Pinpoint the cell where the given text exists, returning its [x, y] midpoint coordinate. 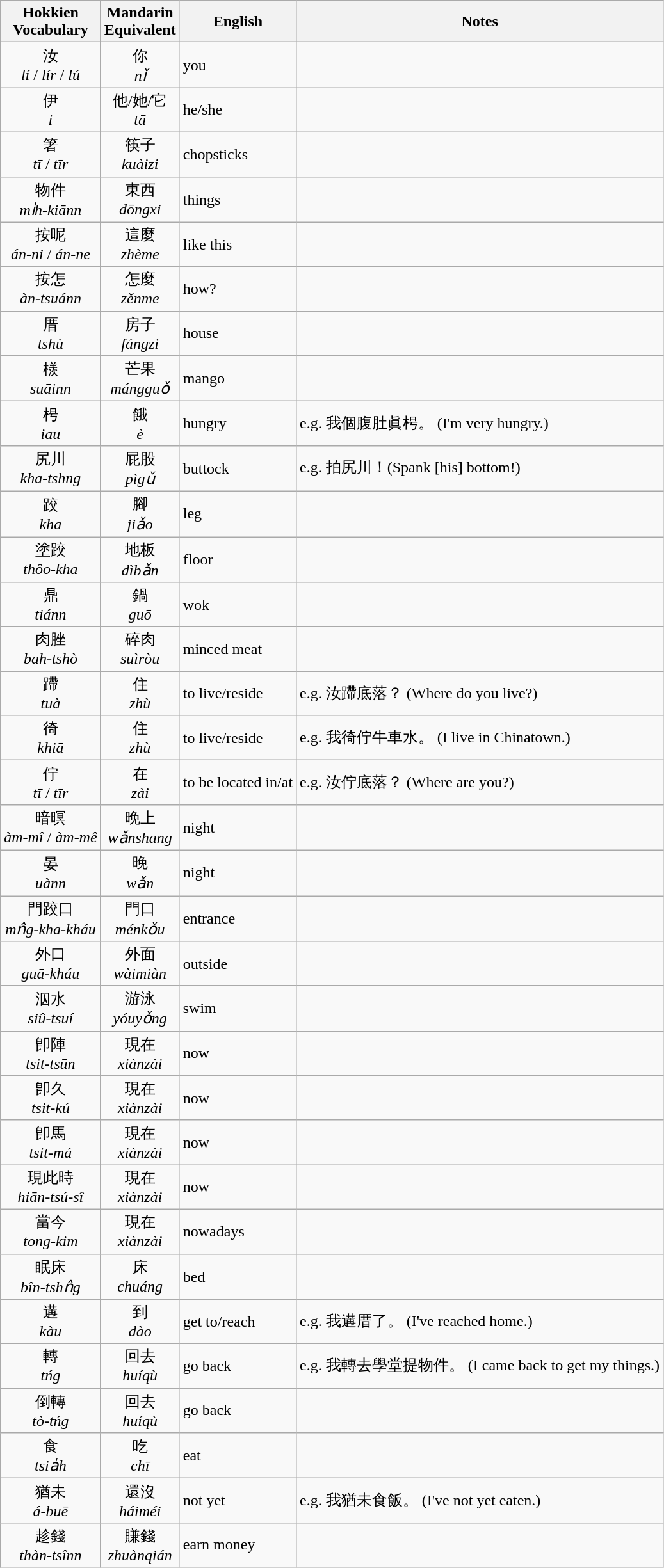
晚上wǎnshang [140, 827]
minced meat [238, 649]
entrance [238, 919]
當今tong-kim [51, 1231]
怎麼zěnme [140, 289]
筷子kuàizi [140, 154]
e.g. 我猶未食飯。 (I've not yet eaten.) [480, 1501]
晏uànn [51, 873]
遘kàu [51, 1322]
English [238, 22]
猶未á-buē [51, 1501]
食tsia̍h [51, 1455]
蹛tuà [51, 694]
e.g. 我個腹肚眞枵。 (I'm very hungry.) [480, 424]
things [238, 200]
箸tī / tīr [51, 154]
賺錢zhuànqián [140, 1545]
檨suāinn [51, 379]
外口guā-kháu [51, 964]
e.g. 我遘厝了。 (I've reached home.) [480, 1322]
卽久tsit-kú [51, 1098]
鍋guō [140, 605]
you [238, 65]
徛khiā [51, 738]
buttock [238, 468]
尻川kha-tshng [51, 468]
like this [238, 244]
還沒háiméi [140, 1501]
你nǐ [140, 65]
HokkienVocabulary [51, 22]
卽馬tsit-má [51, 1142]
floor [238, 559]
芒果mángguǒ [140, 379]
厝tshù [51, 333]
到dào [140, 1322]
to be located in/at [238, 783]
泅水siû-tsuí [51, 1009]
he/she [238, 110]
leg [238, 513]
鼎tiánn [51, 605]
他/她/它tā [140, 110]
肉脞bah-tshò [51, 649]
門口ménkǒu [140, 919]
房子fángzi [140, 333]
e.g. 汝蹛底落？ (Where do you live?) [480, 694]
枵iau [51, 424]
趁錢thàn-tsînn [51, 1545]
汝lí / lír / lú [51, 65]
東西dōngxi [140, 200]
在zài [140, 783]
e.g. 我徛佇牛車水。 (I live in Chinatown.) [480, 738]
e.g. 拍尻川！(Spank [his] bottom!) [480, 468]
how? [238, 289]
卽陣tsit-tsūn [51, 1053]
吃chī [140, 1455]
chopsticks [238, 154]
倒轉tò-tńg [51, 1411]
地板dìbǎn [140, 559]
MandarinEquivalent [140, 22]
按呢án-ni / án-ne [51, 244]
bed [238, 1276]
眠床bîn-tshn̂g [51, 1276]
e.g. 汝佇底落？ (Where are you?) [480, 783]
現此時hiān-tsú-sî [51, 1187]
門跤口mn̂g-kha-kháu [51, 919]
house [238, 333]
nowadays [238, 1231]
get to/reach [238, 1322]
按怎àn-tsuánn [51, 289]
Notes [480, 22]
earn money [238, 1545]
暗暝àm-mî / àm-mê [51, 827]
outside [238, 964]
游泳yóuyǒng [140, 1009]
屁股pìgǔ [140, 468]
轉tńg [51, 1366]
腳jiǎo [140, 513]
wok [238, 605]
床chuáng [140, 1276]
塗跤thôo-kha [51, 559]
碎肉suìròu [140, 649]
晚wǎn [140, 873]
佇tī / tīr [51, 783]
伊i [51, 110]
外面wàimiàn [140, 964]
餓è [140, 424]
swim [238, 1009]
mango [238, 379]
這麼zhème [140, 244]
e.g. 我轉去學堂提物件。 (I came back to get my things.) [480, 1366]
跤kha [51, 513]
not yet [238, 1501]
hungry [238, 424]
eat [238, 1455]
物件mi̍h-kiānn [51, 200]
